Provide the [x, y] coordinate of the cell's center where the given text is located.  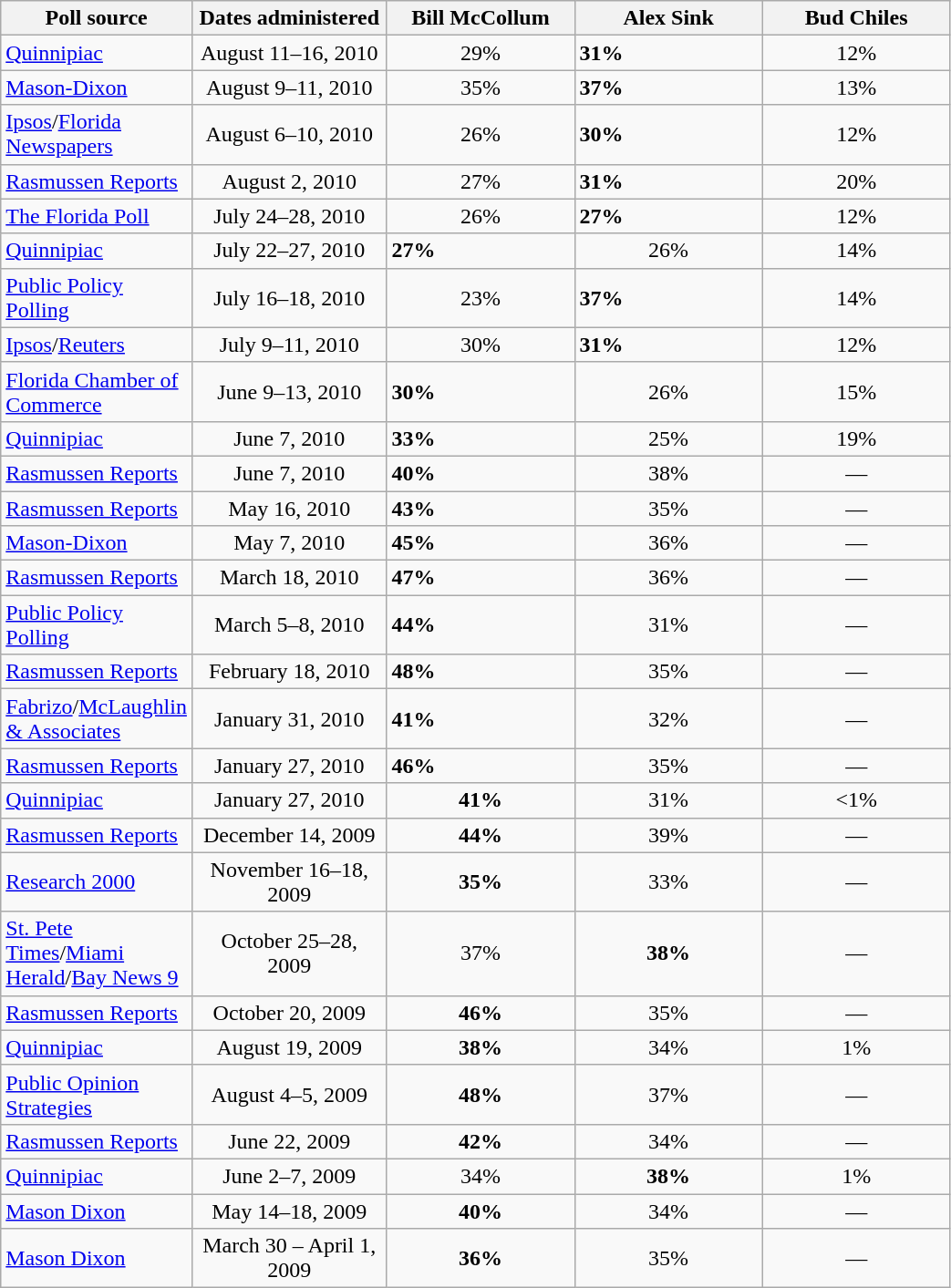
July 9–11, 2010 [289, 345]
The Florida Poll [97, 216]
May 16, 2010 [289, 508]
June 22, 2009 [289, 1141]
May 7, 2010 [289, 543]
39% [668, 835]
15% [856, 392]
August 9–11, 2010 [289, 88]
Poll source [97, 18]
January 31, 2010 [289, 718]
20% [856, 181]
August 19, 2009 [289, 1047]
19% [856, 438]
June 2–7, 2009 [289, 1176]
November 16–18, 2009 [289, 882]
Alex Sink [668, 18]
August 11–16, 2010 [289, 53]
March 5–8, 2010 [289, 625]
July 22–27, 2010 [289, 251]
May 14–18, 2009 [289, 1211]
Ipsos/Reuters [97, 345]
Research 2000 [97, 882]
Florida Chamber of Commerce [97, 392]
August 4–5, 2009 [289, 1094]
Public Opinion Strategies [97, 1094]
42% [481, 1141]
Fabrizo/McLaughlin & Associates [97, 718]
December 14, 2009 [289, 835]
<1% [856, 800]
47% [481, 578]
Bill McCollum [481, 18]
45% [481, 543]
October 20, 2009 [289, 1013]
February 18, 2010 [289, 672]
Dates administered [289, 18]
Bud Chiles [856, 18]
June 9–13, 2010 [289, 392]
23% [481, 297]
43% [481, 508]
25% [668, 438]
March 18, 2010 [289, 578]
August 2, 2010 [289, 181]
March 30 – April 1, 2009 [289, 1258]
July 16–18, 2010 [289, 297]
October 25–28, 2009 [289, 953]
13% [856, 88]
August 6–10, 2010 [289, 135]
July 24–28, 2010 [289, 216]
32% [668, 718]
29% [481, 53]
St. Pete Times/Miami Herald/Bay News 9 [97, 953]
Ipsos/Florida Newspapers [97, 135]
